For the text-containing cell, return its midpoint in [X, Y] coordinate format. 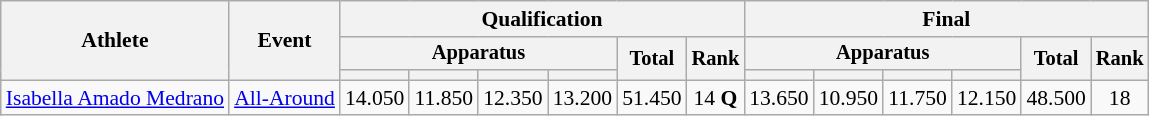
12.150 [986, 98]
11.750 [918, 98]
10.950 [848, 98]
Isabella Amado Medrano [115, 98]
14 Q [716, 98]
14.050 [374, 98]
13.650 [778, 98]
13.200 [582, 98]
Athlete [115, 40]
Qualification [542, 19]
12.350 [512, 98]
18 [1120, 98]
All-Around [284, 98]
Event [284, 40]
Final [946, 19]
11.850 [444, 98]
48.500 [1056, 98]
51.450 [652, 98]
